Provide the (x, y) coordinate of the cell's center where the given text is located.  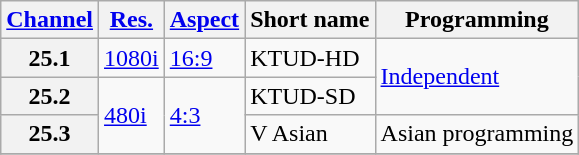
Aspect (204, 20)
25.1 (50, 58)
Short name (310, 20)
1080i (132, 58)
KTUD-HD (310, 58)
16:9 (204, 58)
V Asian (310, 134)
4:3 (204, 115)
25.3 (50, 134)
480i (132, 115)
Independent (477, 77)
25.2 (50, 96)
Programming (477, 20)
Channel (50, 20)
KTUD-SD (310, 96)
Asian programming (477, 134)
Res. (132, 20)
